Return the [X, Y] coordinate for the center point of the cell that contains the specified text.  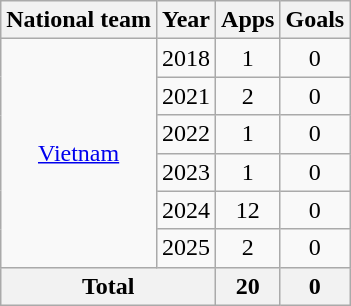
2021 [186, 96]
Apps [248, 20]
2024 [186, 210]
12 [248, 210]
2018 [186, 58]
2022 [186, 134]
National team [79, 20]
Total [108, 286]
Year [186, 20]
Goals [315, 20]
2023 [186, 172]
20 [248, 286]
Vietnam [79, 153]
2025 [186, 248]
